Scan for the cell matching the given text and deliver its (x, y) coordinate at center. 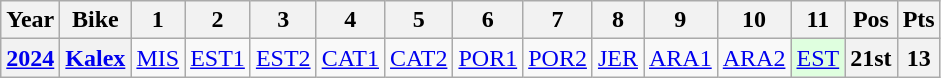
CAT1 (350, 58)
CAT2 (419, 58)
Pts (918, 20)
7 (558, 20)
Kalex (96, 58)
Year (30, 20)
POR1 (488, 58)
1 (158, 20)
10 (754, 20)
21st (871, 58)
ARA2 (754, 58)
9 (681, 20)
ARA1 (681, 58)
Pos (871, 20)
EST1 (218, 58)
EST2 (283, 58)
8 (618, 20)
3 (283, 20)
2024 (30, 58)
POR2 (558, 58)
MIS (158, 58)
11 (818, 20)
5 (419, 20)
6 (488, 20)
2 (218, 20)
JER (618, 58)
13 (918, 58)
4 (350, 20)
Bike (96, 20)
EST (818, 58)
